Provide the (x, y) coordinate of the cell's center where the given text is located.  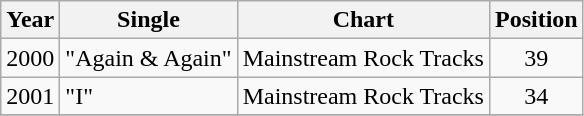
2000 (30, 58)
Year (30, 20)
Single (148, 20)
2001 (30, 96)
Chart (363, 20)
Position (536, 20)
34 (536, 96)
"I" (148, 96)
39 (536, 58)
"Again & Again" (148, 58)
